For the text-containing cell, return its midpoint in (X, Y) coordinate format. 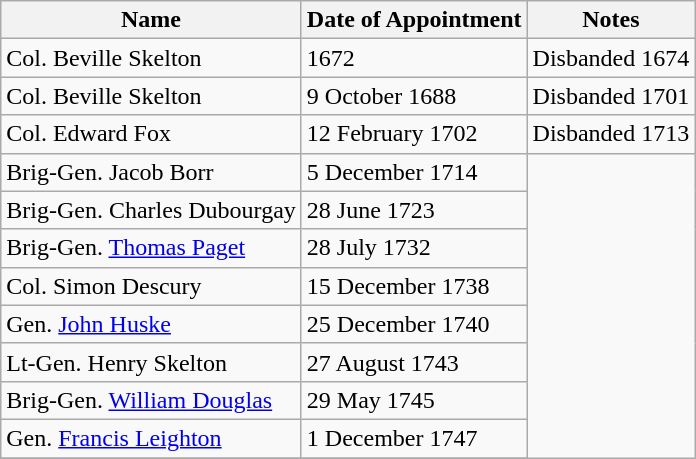
1 December 1747 (414, 438)
15 December 1738 (414, 286)
28 July 1732 (414, 248)
25 December 1740 (414, 324)
Brig-Gen. Charles Dubourgay (152, 210)
Brig-Gen. William Douglas (152, 400)
Lt-Gen. Henry Skelton (152, 362)
29 May 1745 (414, 400)
Col. Simon Descury (152, 286)
9 October 1688 (414, 96)
12 February 1702 (414, 134)
Col. Edward Fox (152, 134)
1672 (414, 58)
28 June 1723 (414, 210)
Brig-Gen. Thomas Paget (152, 248)
5 December 1714 (414, 172)
Disbanded 1713 (611, 134)
Gen. Francis Leighton (152, 438)
Date of Appointment (414, 20)
Disbanded 1674 (611, 58)
Disbanded 1701 (611, 96)
Gen. John Huske (152, 324)
Notes (611, 20)
Name (152, 20)
27 August 1743 (414, 362)
Brig-Gen. Jacob Borr (152, 172)
